Return the (x, y) coordinate for the center point of the cell that contains the specified text.  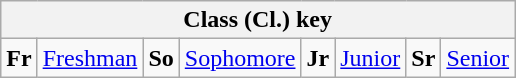
Fr (19, 58)
Class (Cl.) key (258, 20)
So (161, 58)
Junior (370, 58)
Sophomore (240, 58)
Jr (318, 58)
Senior (478, 58)
Sr (424, 58)
Freshman (90, 58)
